Scan for the cell matching the given text and deliver its [X, Y] coordinate at center. 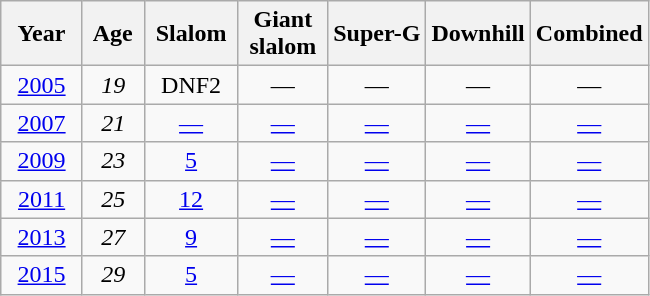
2013 [42, 237]
Combined [589, 34]
Year [42, 34]
Giant slalom [283, 34]
27 [113, 237]
Age [113, 34]
2005 [42, 85]
12 [191, 199]
21 [113, 123]
25 [113, 199]
2011 [42, 199]
23 [113, 161]
Slalom [191, 34]
DNF2 [191, 85]
Downhill [478, 34]
2009 [42, 161]
29 [113, 275]
19 [113, 85]
Super-G [377, 34]
9 [191, 237]
2015 [42, 275]
2007 [42, 123]
